Locate the cell with the specified text and output its (X, Y) center coordinate. 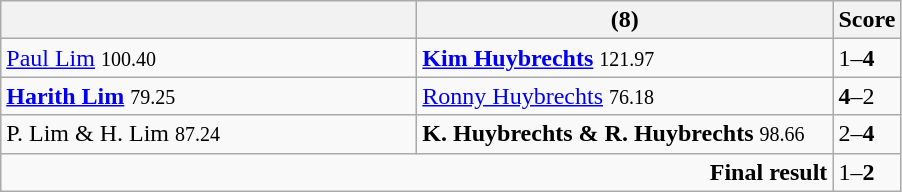
1–2 (867, 172)
Score (867, 20)
2–4 (867, 134)
Ronny Huybrechts 76.18 (625, 96)
Paul Lim 100.40 (209, 58)
Kim Huybrechts 121.97 (625, 58)
1–4 (867, 58)
4–2 (867, 96)
Harith Lim 79.25 (209, 96)
K. Huybrechts & R. Huybrechts 98.66 (625, 134)
Final result (417, 172)
(8) (625, 20)
P. Lim & H. Lim 87.24 (209, 134)
